Find where the given text appears and provide that cell's center as (X, Y) coordinate. 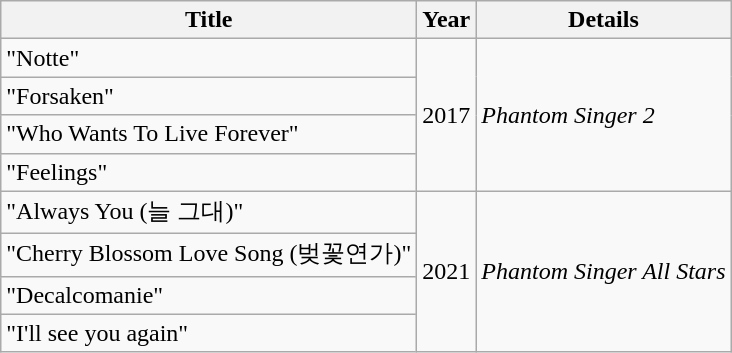
Phantom Singer All Stars (604, 272)
2021 (446, 272)
"I'll see you again" (209, 333)
"Notte" (209, 58)
Phantom Singer 2 (604, 115)
"Always You (늘 그대)" (209, 212)
Year (446, 20)
2017 (446, 115)
Details (604, 20)
Title (209, 20)
"Decalcomanie" (209, 295)
"Who Wants To Live Forever" (209, 134)
"Forsaken" (209, 96)
"Cherry Blossom Love Song (벚꽃연가)" (209, 256)
"Feelings" (209, 172)
